Find where the given text appears and provide that cell's center as [X, Y] coordinate. 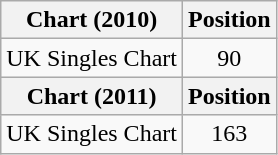
163 [229, 134]
Chart (2010) [92, 20]
90 [229, 58]
Chart (2011) [92, 96]
